Determine the [X, Y] coordinate at the center of the cell enclosing the given text.  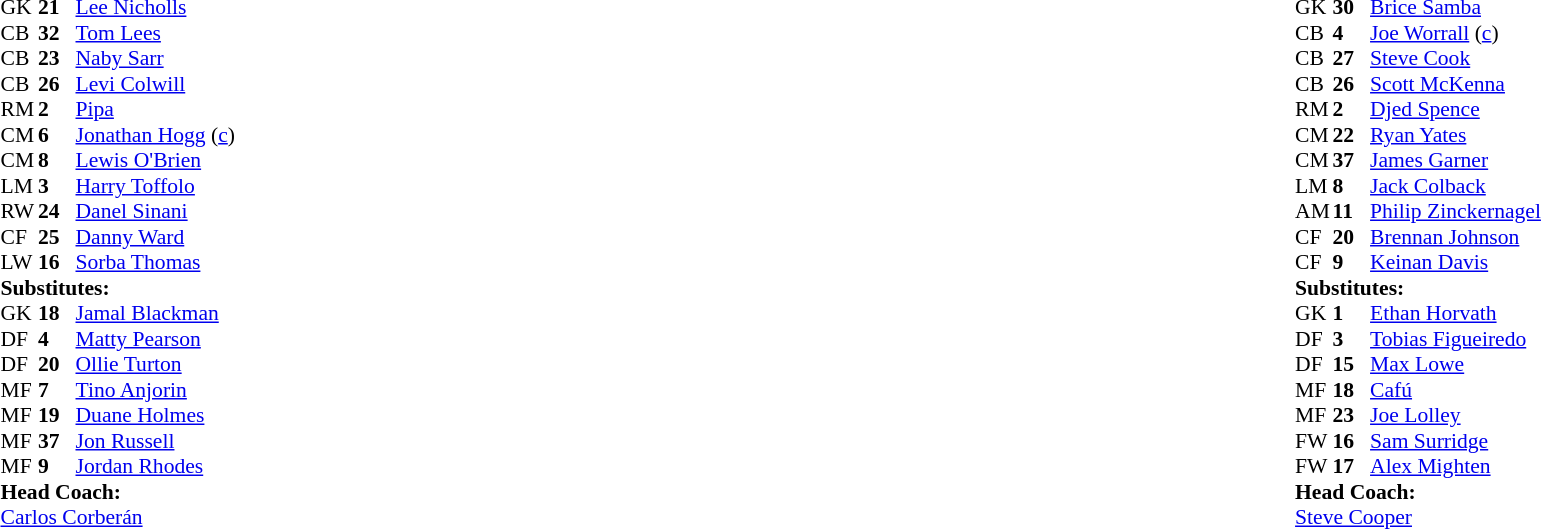
Pipa [156, 109]
22 [1352, 135]
Ryan Yates [1456, 135]
Scott McKenna [1456, 84]
7 [57, 390]
Jack Colback [1456, 186]
Cafú [1456, 390]
6 [57, 135]
Matty Pearson [156, 339]
Brennan Johnson [1456, 237]
Jon Russell [156, 441]
Max Lowe [1456, 365]
Lewis O'Brien [156, 161]
Steve Cook [1456, 59]
19 [57, 415]
Joe Worrall (c) [1456, 33]
Jonathan Hogg (c) [156, 135]
32 [57, 33]
25 [57, 237]
17 [1352, 467]
Jamal Blackman [156, 313]
Duane Holmes [156, 415]
Danny Ward [156, 237]
Naby Sarr [156, 59]
Philip Zinckernagel [1456, 211]
Alex Mighten [1456, 467]
Keinan Davis [1456, 263]
Sam Surridge [1456, 441]
Tom Lees [156, 33]
Ollie Turton [156, 365]
Sorba Thomas [156, 263]
LW [19, 263]
Jordan Rhodes [156, 467]
24 [57, 211]
Danel Sinani [156, 211]
15 [1352, 365]
11 [1352, 211]
Joe Lolley [1456, 415]
Tobias Figueiredo [1456, 339]
1 [1352, 313]
Tino Anjorin [156, 390]
27 [1352, 59]
Harry Toffolo [156, 186]
Levi Colwill [156, 84]
Ethan Horvath [1456, 313]
James Garner [1456, 161]
AM [1314, 211]
RW [19, 211]
Djed Spence [1456, 109]
